Identify which cell holds the provided text, then report its (x, y) central coordinate. 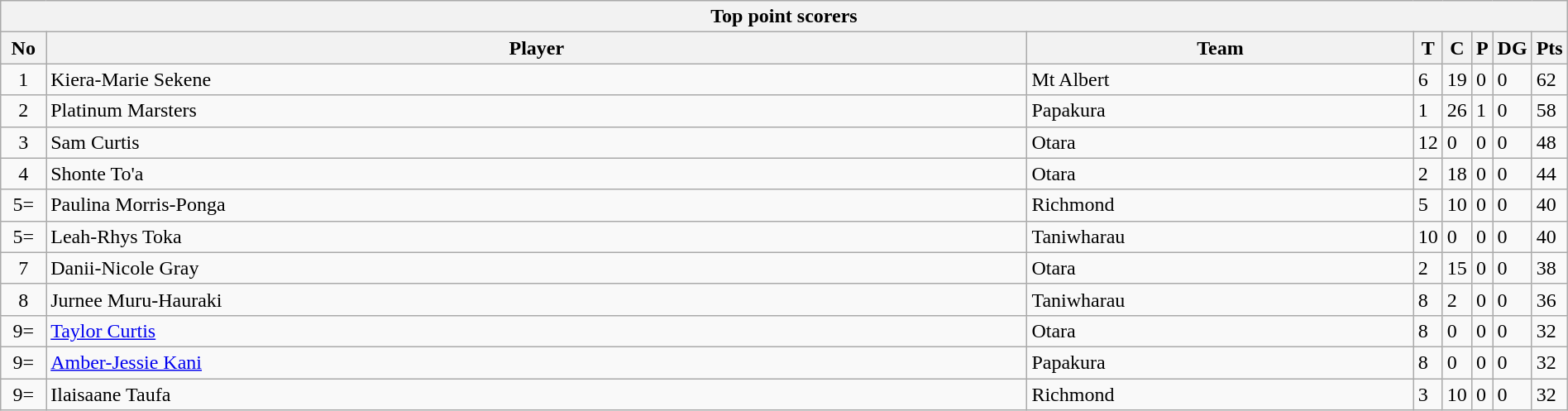
5 (1427, 205)
38 (1550, 268)
Paulina Morris-Ponga (537, 205)
DG (1512, 48)
Pts (1550, 48)
26 (1457, 111)
Platinum Marsters (537, 111)
C (1457, 48)
58 (1550, 111)
48 (1550, 142)
P (1482, 48)
Player (537, 48)
Kiera-Marie Sekene (537, 79)
Amber-Jessie Kani (537, 362)
12 (1427, 142)
Team (1221, 48)
15 (1457, 268)
36 (1550, 299)
18 (1457, 174)
Danii-Nicole Gray (537, 268)
Leah-Rhys Toka (537, 237)
19 (1457, 79)
6 (1427, 79)
Mt Albert (1221, 79)
No (23, 48)
7 (23, 268)
Taylor Curtis (537, 331)
Jurnee Muru-Hauraki (537, 299)
Shonte To'a (537, 174)
Top point scorers (784, 17)
Ilaisaane Taufa (537, 394)
T (1427, 48)
4 (23, 174)
62 (1550, 79)
44 (1550, 174)
Sam Curtis (537, 142)
